Return [x, y] of the center of cell containing provided text 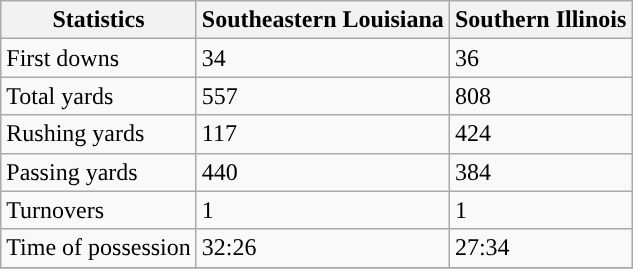
32:26 [322, 248]
Turnovers [99, 210]
First downs [99, 58]
Rushing yards [99, 134]
Southern Illinois [540, 20]
117 [322, 134]
Passing yards [99, 172]
557 [322, 96]
424 [540, 134]
34 [322, 58]
27:34 [540, 248]
Time of possession [99, 248]
Total yards [99, 96]
36 [540, 58]
384 [540, 172]
808 [540, 96]
Statistics [99, 20]
440 [322, 172]
Southeastern Louisiana [322, 20]
